Search for the cell housing the specified text and yield its (x, y) center coordinate. 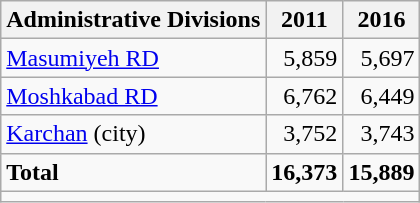
15,889 (382, 172)
5,859 (304, 58)
Masumiyeh RD (134, 58)
3,743 (382, 134)
2011 (304, 20)
3,752 (304, 134)
6,762 (304, 96)
5,697 (382, 58)
16,373 (304, 172)
Administrative Divisions (134, 20)
6,449 (382, 96)
Total (134, 172)
Moshkabad RD (134, 96)
Karchan (city) (134, 134)
2016 (382, 20)
